Find where the given text appears and provide that cell's center as [x, y] coordinate. 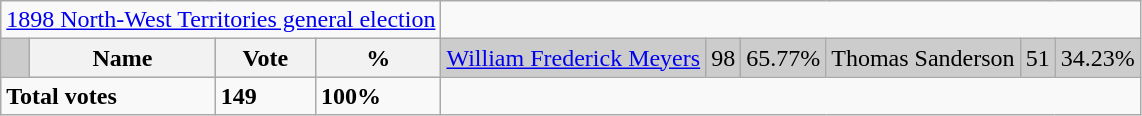
98 [724, 58]
Name [123, 58]
% [378, 58]
William Frederick Meyers [574, 58]
Total votes [108, 96]
Vote [265, 58]
65.77% [784, 58]
1898 North-West Territories general election [221, 20]
Thomas Sanderson [923, 58]
34.23% [1098, 58]
51 [1038, 58]
149 [265, 96]
100% [378, 96]
